Return the [X, Y] coordinate for the center point of the cell that contains the specified text.  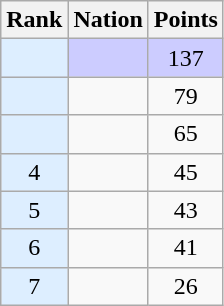
Nation [108, 20]
41 [186, 248]
65 [186, 134]
6 [34, 248]
Points [186, 20]
79 [186, 96]
26 [186, 286]
4 [34, 172]
5 [34, 210]
7 [34, 286]
43 [186, 210]
45 [186, 172]
Rank [34, 20]
137 [186, 58]
